From the cell containing the given text, extract its center point as [x, y] coordinate. 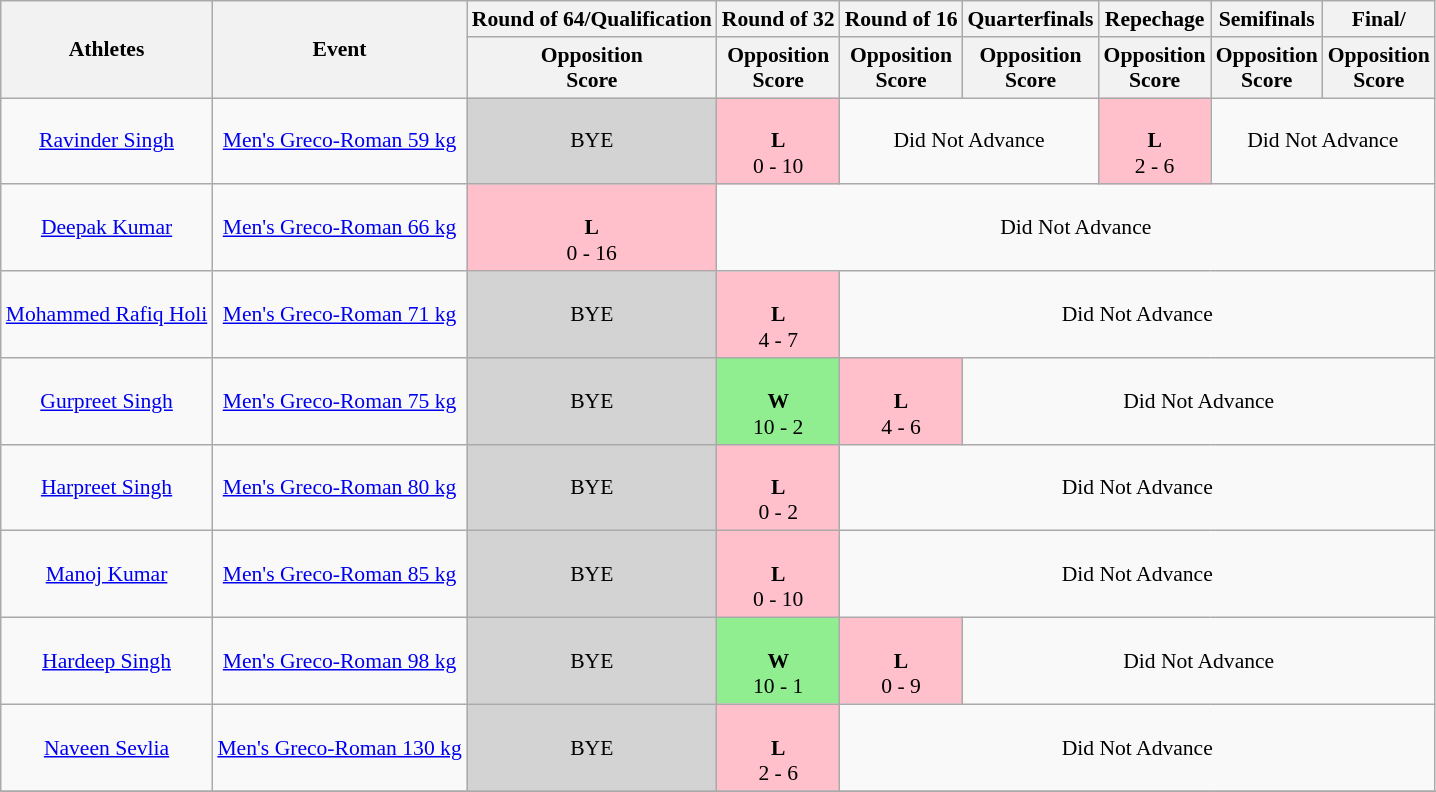
Hardeep Singh [107, 662]
Manoj Kumar [107, 574]
Mohammed Rafiq Holi [107, 314]
L4 - 6 [902, 402]
Men's Greco-Roman 71 kg [339, 314]
L0 - 2 [778, 488]
Men's Greco-Roman 80 kg [339, 488]
Deepak Kumar [107, 228]
Ravinder Singh [107, 142]
Repechage [1155, 19]
Quarterfinals [1031, 19]
Semifinals [1267, 19]
Round of 16 [902, 19]
Men's Greco-Roman 66 kg [339, 228]
Men's Greco-Roman 75 kg [339, 402]
Event [339, 50]
Men's Greco-Roman 98 kg [339, 662]
Round of 64/Qualification [592, 19]
Gurpreet Singh [107, 402]
W10 - 1 [778, 662]
Round of 32 [778, 19]
L0 - 9 [902, 662]
L0 - 16 [592, 228]
Athletes [107, 50]
Men's Greco-Roman 85 kg [339, 574]
Naveen Sevlia [107, 748]
Men's Greco-Roman 130 kg [339, 748]
Men's Greco-Roman 59 kg [339, 142]
Harpreet Singh [107, 488]
W10 - 2 [778, 402]
L4 - 7 [778, 314]
Final/ [1379, 19]
